Determine the [x, y] coordinate at the center of the cell enclosing the given text.  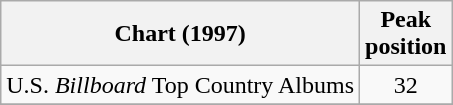
Chart (1997) [180, 34]
U.S. Billboard Top Country Albums [180, 85]
Peakposition [406, 34]
32 [406, 85]
